For the text-containing cell, return its midpoint in [X, Y] coordinate format. 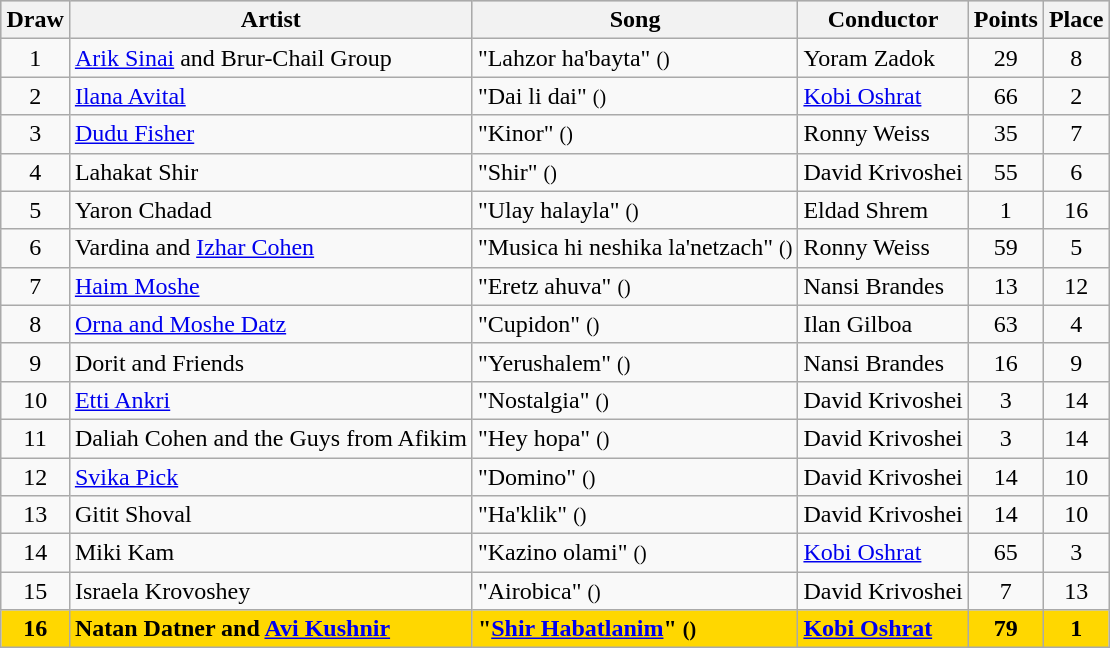
29 [1006, 58]
55 [1006, 172]
Yaron Chadad [270, 210]
Draw [35, 20]
"Shir Habatlanim" () [635, 629]
79 [1006, 629]
Points [1006, 20]
65 [1006, 553]
"Dai li dai" () [635, 96]
Natan Datner and Avi Kushnir [270, 629]
"Musica hi neshika la'netzach" () [635, 248]
66 [1006, 96]
"Cupidon" () [635, 324]
Gitit Shoval [270, 515]
"Kazino olami" () [635, 553]
Conductor [883, 20]
Svika Pick [270, 477]
Arik Sinai and Brur-Chail Group [270, 58]
Haim Moshe [270, 286]
Vardina and Izhar Cohen [270, 248]
"Lahzor ha'bayta" () [635, 58]
Song [635, 20]
"Yerushalem" () [635, 362]
Ilana Avital [270, 96]
Israela Krovoshey [270, 591]
Yoram Zadok [883, 58]
35 [1006, 134]
11 [35, 438]
63 [1006, 324]
"Domino" () [635, 477]
Lahakat Shir [270, 172]
Orna and Moshe Datz [270, 324]
"Hey hopa" () [635, 438]
"Ha'klik" () [635, 515]
Artist [270, 20]
Dorit and Friends [270, 362]
15 [35, 591]
"Shir" () [635, 172]
Daliah Cohen and the Guys from Afikim [270, 438]
"Airobica" () [635, 591]
Miki Kam [270, 553]
"Eretz ahuva" () [635, 286]
"Kinor" () [635, 134]
Eldad Shrem [883, 210]
"Ulay halayla" () [635, 210]
Etti Ankri [270, 400]
Place [1076, 20]
"Nostalgia" () [635, 400]
Dudu Fisher [270, 134]
Ilan Gilboa [883, 324]
59 [1006, 248]
